Locate the cell with the specified text and output its (X, Y) center coordinate. 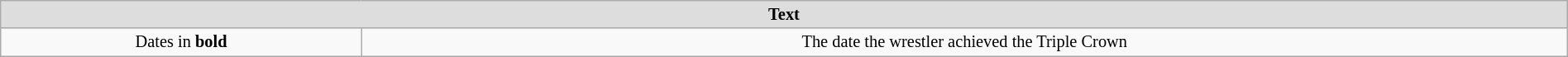
Text (784, 14)
The date the wrestler achieved the Triple Crown (964, 42)
Dates in bold (181, 42)
